Search for the cell housing the specified text and yield its (X, Y) center coordinate. 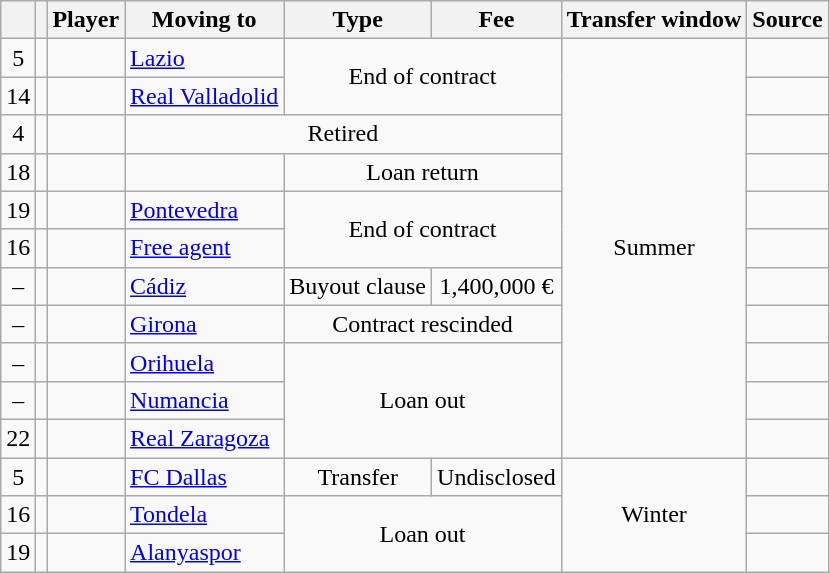
Type (358, 20)
Girona (204, 324)
Numancia (204, 400)
Retired (344, 134)
Buyout clause (358, 286)
Tondela (204, 515)
Transfer (358, 477)
Source (788, 20)
Transfer window (654, 20)
Winter (654, 515)
4 (18, 134)
22 (18, 438)
Player (86, 20)
FC Dallas (204, 477)
Real Zaragoza (204, 438)
Contract rescinded (422, 324)
Orihuela (204, 362)
Fee (497, 20)
Pontevedra (204, 210)
18 (18, 172)
Lazio (204, 58)
Undisclosed (497, 477)
Moving to (204, 20)
1,400,000 € (497, 286)
Free agent (204, 248)
Summer (654, 248)
Cádiz (204, 286)
Alanyaspor (204, 553)
Loan return (422, 172)
14 (18, 96)
Real Valladolid (204, 96)
